Scan for the cell matching the given text and deliver its (X, Y) coordinate at center. 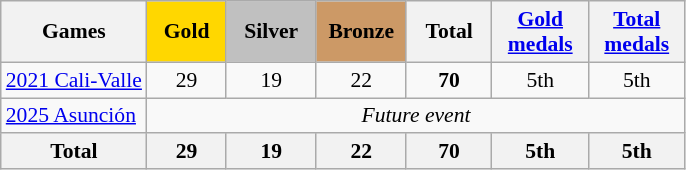
2021 Cali-Valle (74, 80)
2025 Asunción (74, 116)
Silver (271, 32)
Gold medals (540, 32)
Bronze (361, 32)
Gold (186, 32)
Total medals (636, 32)
Future event (416, 116)
Games (74, 32)
